Provide the (X, Y) coordinate of the cell's center where the given text is located.  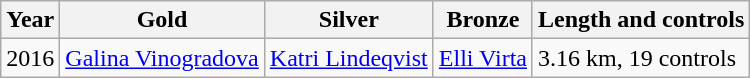
Gold (162, 20)
Elli Virta (482, 58)
3.16 km, 19 controls (640, 58)
Galina Vinogradova (162, 58)
Katri Lindeqvist (348, 58)
Bronze (482, 20)
Length and controls (640, 20)
2016 (30, 58)
Silver (348, 20)
Year (30, 20)
